From the cell containing the given text, extract its center point as [x, y] coordinate. 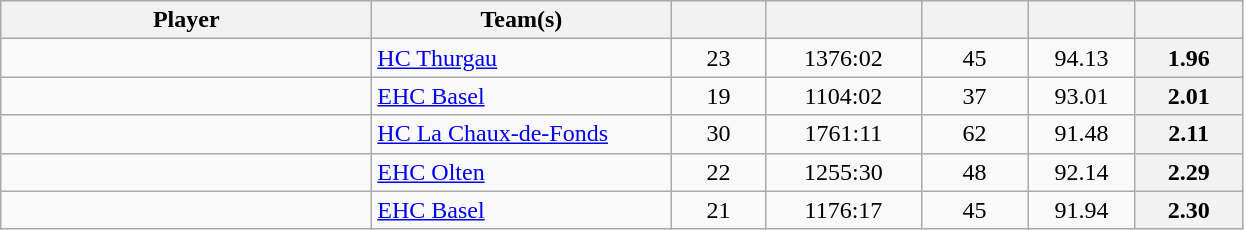
93.01 [1082, 96]
HC Thurgau [522, 58]
1376:02 [844, 58]
21 [718, 210]
37 [974, 96]
94.13 [1082, 58]
Player [186, 20]
48 [974, 172]
2.30 [1188, 210]
2.29 [1188, 172]
Team(s) [522, 20]
1255:30 [844, 172]
2.11 [1188, 134]
1104:02 [844, 96]
91.94 [1082, 210]
19 [718, 96]
23 [718, 58]
30 [718, 134]
1.96 [1188, 58]
1176:17 [844, 210]
2.01 [1188, 96]
1761:11 [844, 134]
91.48 [1082, 134]
92.14 [1082, 172]
22 [718, 172]
EHC Olten [522, 172]
HC La Chaux-de-Fonds [522, 134]
62 [974, 134]
